Capture the cell that displays the provided text and extract its [x, y] central coordinate. 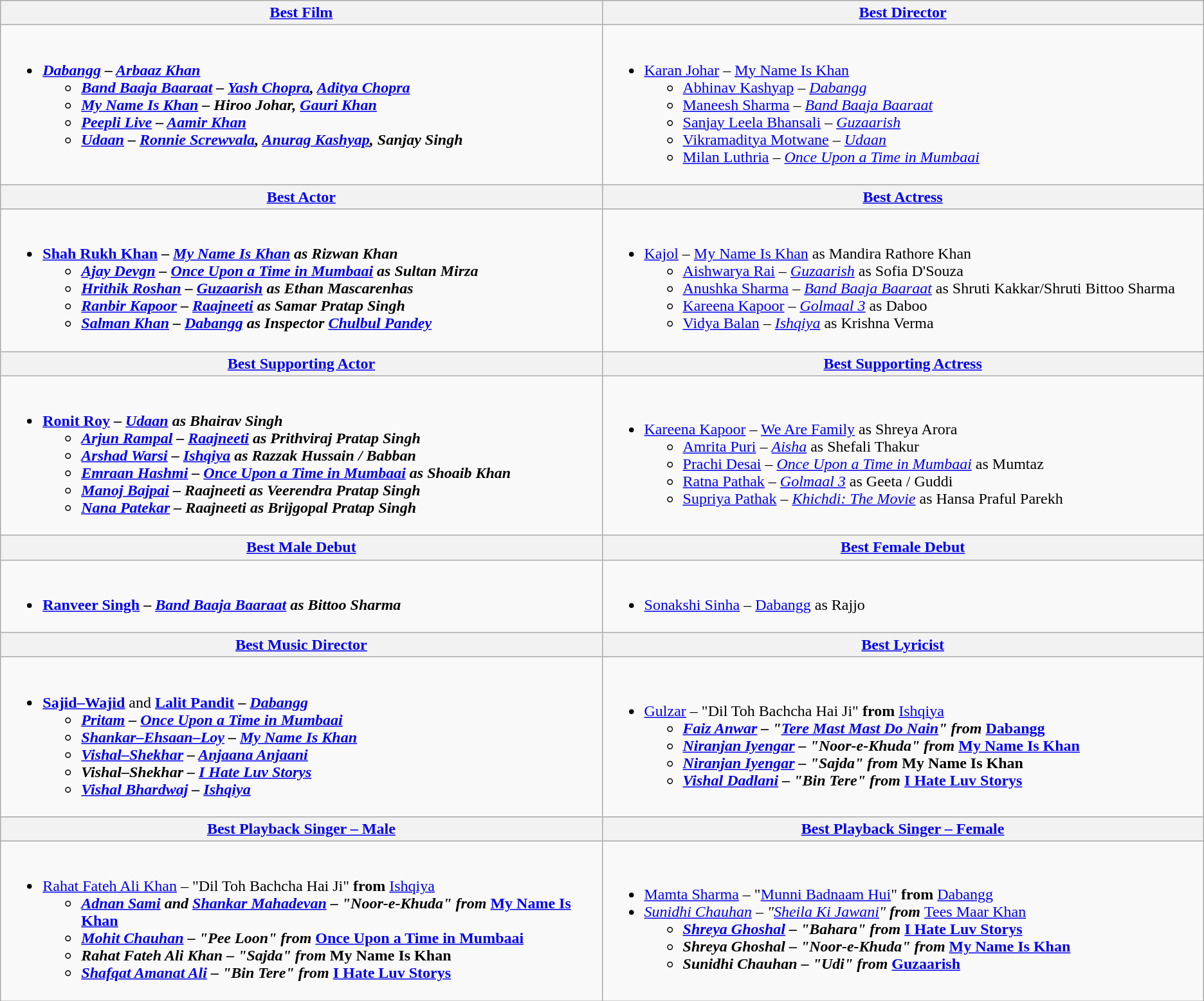
Best Male Debut [301, 547]
Sonakshi Sinha – Dabangg as Rajjo [903, 596]
Best Music Director [301, 645]
Best Actor [301, 197]
Best Supporting Actor [301, 363]
Best Female Debut [903, 547]
Best Supporting Actress [903, 363]
Best Director [903, 13]
Ranveer Singh – Band Baaja Baaraat as Bittoo Sharma [301, 596]
Best Film [301, 13]
Best Lyricist [903, 645]
Best Actress [903, 197]
Best Playback Singer – Female [903, 829]
Best Playback Singer – Male [301, 829]
